Capture the cell that displays the provided text and extract its (X, Y) central coordinate. 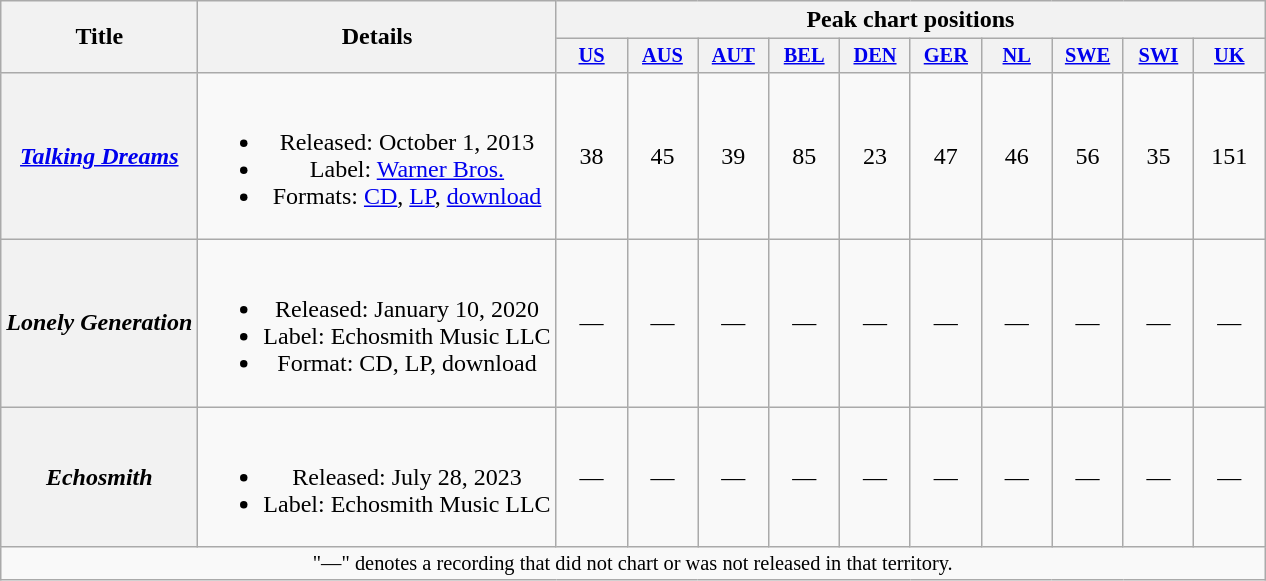
"—" denotes a recording that did not chart or was not released in that territory. (633, 564)
Details (377, 37)
SWE (1088, 56)
Echosmith (100, 477)
AUT (734, 56)
Released: October 1, 2013Label: Warner Bros.Formats: CD, LP, download (377, 156)
38 (592, 156)
151 (1230, 156)
39 (734, 156)
35 (1158, 156)
DEN (876, 56)
85 (804, 156)
UK (1230, 56)
23 (876, 156)
Released: January 10, 2020Label: Echosmith Music LLCFormat: CD, LP, download (377, 324)
Released: July 28, 2023Label: Echosmith Music LLC (377, 477)
AUS (662, 56)
BEL (804, 56)
Peak chart positions (910, 20)
Talking Dreams (100, 156)
SWI (1158, 56)
47 (946, 156)
Lonely Generation (100, 324)
56 (1088, 156)
US (592, 56)
45 (662, 156)
Title (100, 37)
GER (946, 56)
46 (1016, 156)
NL (1016, 56)
